Extract the (X, Y) coordinate from the center of the cell holding the provided text.  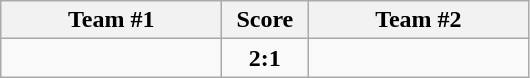
Team #2 (418, 20)
2:1 (265, 58)
Score (265, 20)
Team #1 (112, 20)
